For the text-containing cell, return its midpoint in [x, y] coordinate format. 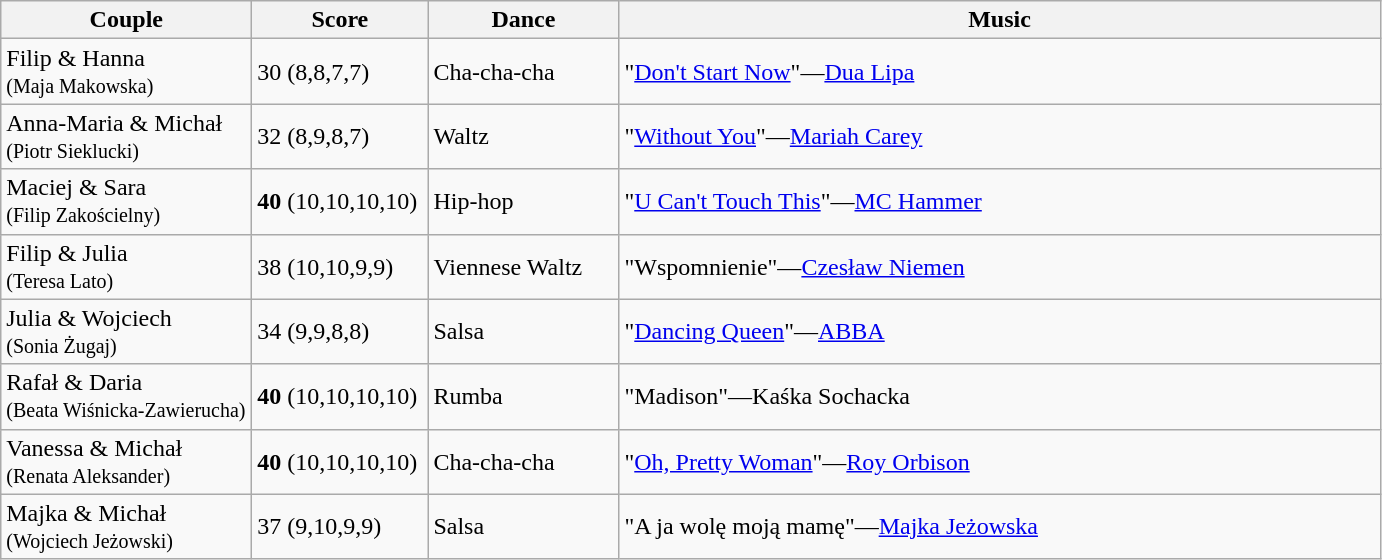
Vanessa & Michał(Renata Aleksander) [126, 462]
Viennese Waltz [524, 266]
30 (8,8,7,7) [340, 72]
Maciej & Sara(Filip Zakościelny) [126, 202]
"Without You"—Mariah Carey [1000, 136]
Hip-hop [524, 202]
"Madison"—Kaśka Sochacka [1000, 396]
Majka & Michał(Wojciech Jeżowski) [126, 526]
Julia & Wojciech(Sonia Żugaj) [126, 332]
Filip & Julia(Teresa Lato) [126, 266]
37 (9,10,9,9) [340, 526]
"Don't Start Now"—Dua Lipa [1000, 72]
Rumba [524, 396]
"Oh, Pretty Woman"—Roy Orbison [1000, 462]
"U Can't Touch This"—MC Hammer [1000, 202]
Waltz [524, 136]
Dance [524, 20]
Anna-Maria & Michał(Piotr Sieklucki) [126, 136]
Rafał & Daria(Beata Wiśnicka-Zawierucha) [126, 396]
32 (8,9,8,7) [340, 136]
"A ja wolę moją mamę"—Majka Jeżowska [1000, 526]
Couple [126, 20]
"Dancing Queen"—ABBA [1000, 332]
"Wspomnienie"—Czesław Niemen [1000, 266]
Music [1000, 20]
38 (10,10,9,9) [340, 266]
34 (9,9,8,8) [340, 332]
Score [340, 20]
Filip & Hanna(Maja Makowska) [126, 72]
